Identify which cell holds the provided text, then report its [X, Y] central coordinate. 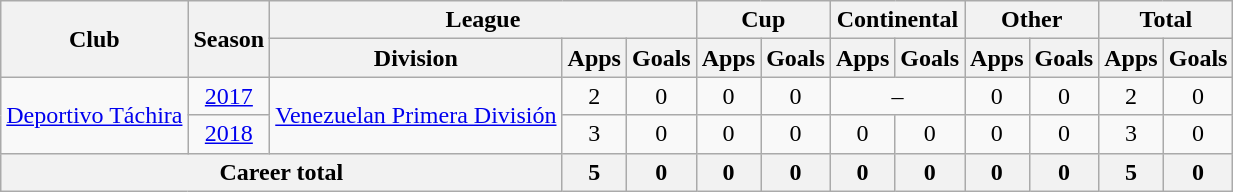
2018 [229, 134]
Cup [763, 20]
Venezuelan Primera División [416, 115]
Deportivo Táchira [94, 115]
2017 [229, 96]
League [483, 20]
Other [1032, 20]
Total [1166, 20]
– [897, 96]
Season [229, 39]
Career total [282, 172]
Club [94, 39]
Continental [897, 20]
Division [416, 58]
